Locate the cell with the specified text and output its [X, Y] center coordinate. 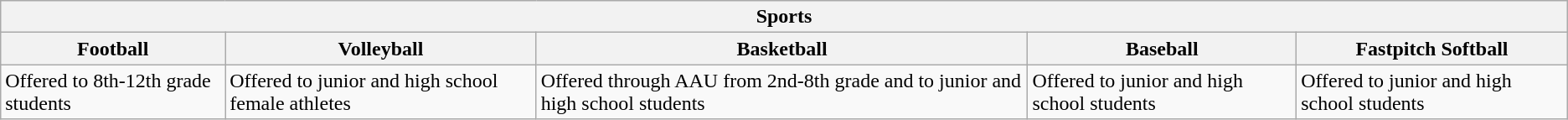
Basketball [782, 49]
Offered to 8th-12th grade students [113, 92]
Volleyball [380, 49]
Offered to junior and high school female athletes [380, 92]
Fastpitch Softball [1432, 49]
Sports [784, 17]
Offered through AAU from 2nd-8th grade and to junior and high school students [782, 92]
Football [113, 49]
Baseball [1163, 49]
